For the text-containing cell, return its midpoint in (x, y) coordinate format. 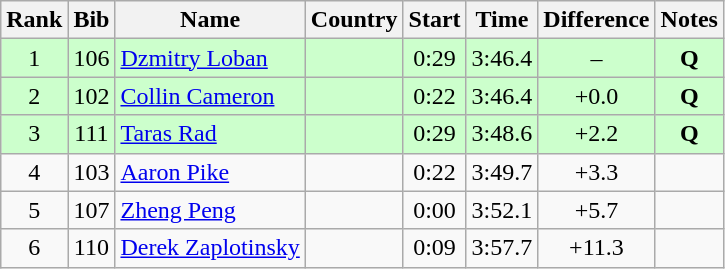
Derek Zaplotinsky (210, 248)
6 (34, 248)
3 (34, 134)
Start (434, 20)
3:48.6 (502, 134)
1 (34, 58)
Aaron Pike (210, 172)
Name (210, 20)
5 (34, 210)
111 (92, 134)
Dzmitry Loban (210, 58)
Taras Rad (210, 134)
106 (92, 58)
Bib (92, 20)
102 (92, 96)
3:49.7 (502, 172)
4 (34, 172)
+11.3 (596, 248)
Rank (34, 20)
110 (92, 248)
Country (354, 20)
Notes (689, 20)
+0.0 (596, 96)
107 (92, 210)
2 (34, 96)
0:09 (434, 248)
0:00 (434, 210)
+5.7 (596, 210)
3:52.1 (502, 210)
Collin Cameron (210, 96)
+2.2 (596, 134)
+3.3 (596, 172)
Time (502, 20)
103 (92, 172)
3:57.7 (502, 248)
Difference (596, 20)
– (596, 58)
Zheng Peng (210, 210)
